Search for the cell housing the specified text and yield its [x, y] center coordinate. 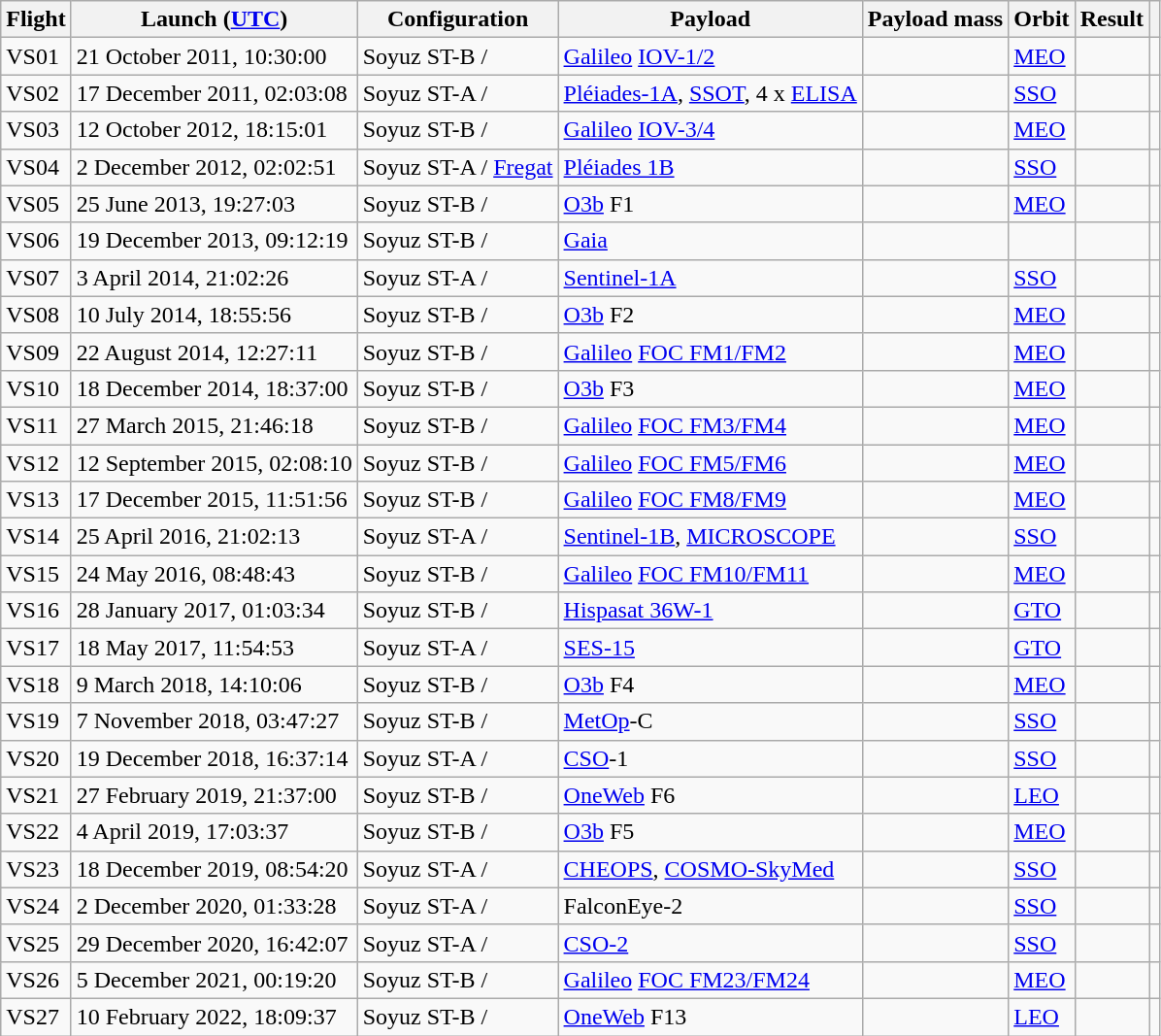
9 March 2018, 14:10:06 [214, 685]
Pléiades-1A, SSOT, 4 x ELISA [711, 93]
Gaia [711, 241]
VS05 [36, 204]
Galileo FOC FM8/FM9 [711, 500]
Configuration [458, 19]
Galileo FOC FM5/FM6 [711, 463]
O3b F1 [711, 204]
10 July 2014, 18:55:56 [214, 315]
O3b F4 [711, 685]
Galileo FOC FM23/FM24 [711, 980]
19 December 2013, 09:12:19 [214, 241]
VS18 [36, 685]
FalconEye-2 [711, 906]
Orbit [1042, 19]
18 December 2014, 18:37:00 [214, 388]
22 August 2014, 12:27:11 [214, 351]
Flight [36, 19]
VS19 [36, 721]
12 September 2015, 02:08:10 [214, 463]
CSO-2 [711, 943]
17 December 2011, 02:03:08 [214, 93]
VS13 [36, 500]
12 October 2012, 18:15:01 [214, 130]
VS22 [36, 832]
VS08 [36, 315]
27 February 2019, 21:37:00 [214, 795]
VS20 [36, 758]
24 May 2016, 08:48:43 [214, 574]
18 December 2019, 08:54:20 [214, 869]
VS25 [36, 943]
Payload [711, 19]
25 June 2013, 19:27:03 [214, 204]
Galileo IOV-1/2 [711, 56]
3 April 2014, 21:02:26 [214, 278]
O3b F2 [711, 315]
21 October 2011, 10:30:00 [214, 56]
28 January 2017, 01:03:34 [214, 611]
VS03 [36, 130]
Payload mass [935, 19]
SES-15 [711, 648]
2 December 2020, 01:33:28 [214, 906]
VS06 [36, 241]
VS11 [36, 425]
4 April 2019, 17:03:37 [214, 832]
O3b F5 [711, 832]
19 December 2018, 16:37:14 [214, 758]
Galileo FOC FM10/FM11 [711, 574]
VS23 [36, 869]
2 December 2012, 02:02:51 [214, 167]
VS12 [36, 463]
7 November 2018, 03:47:27 [214, 721]
VS02 [36, 93]
Result [1111, 19]
VS15 [36, 574]
27 March 2015, 21:46:18 [214, 425]
Galileo FOC FM1/FM2 [711, 351]
25 April 2016, 21:02:13 [214, 537]
5 December 2021, 00:19:20 [214, 980]
Galileo FOC FM3/FM4 [711, 425]
VS07 [36, 278]
29 December 2020, 16:42:07 [214, 943]
17 December 2015, 11:51:56 [214, 500]
VS17 [36, 648]
VS24 [36, 906]
CHEOPS, COSMO-SkyMed [711, 869]
VS14 [36, 537]
OneWeb F6 [711, 795]
O3b F3 [711, 388]
CSO-1 [711, 758]
VS21 [36, 795]
VS27 [36, 1017]
OneWeb F13 [711, 1017]
Launch (UTC) [214, 19]
VS26 [36, 980]
MetOp-C [711, 721]
Sentinel-1B, MICROSCOPE [711, 537]
Hispasat 36W-1 [711, 611]
VS01 [36, 56]
VS09 [36, 351]
18 May 2017, 11:54:53 [214, 648]
VS16 [36, 611]
Galileo IOV-3/4 [711, 130]
10 February 2022, 18:09:37 [214, 1017]
Sentinel-1A [711, 278]
Soyuz ST-A / Fregat [458, 167]
Pléiades 1B [711, 167]
VS04 [36, 167]
VS10 [36, 388]
